Extract the [X, Y] coordinate from the center of the cell holding the provided text.  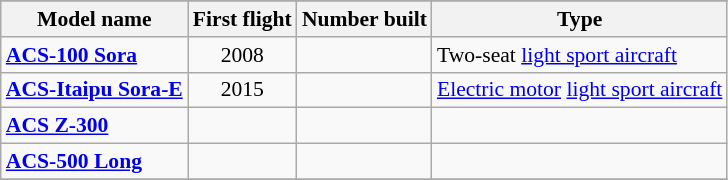
2015 [242, 90]
ACS Z-300 [94, 126]
First flight [242, 19]
ACS-Itaipu Sora-E [94, 90]
2008 [242, 55]
Electric motor light sport aircraft [580, 90]
Type [580, 19]
Number built [364, 19]
ACS-500 Long [94, 162]
Two-seat light sport aircraft [580, 55]
ACS-100 Sora [94, 55]
Model name [94, 19]
